Detect which cell encompasses the target text, then output its (x, y) center coordinate. 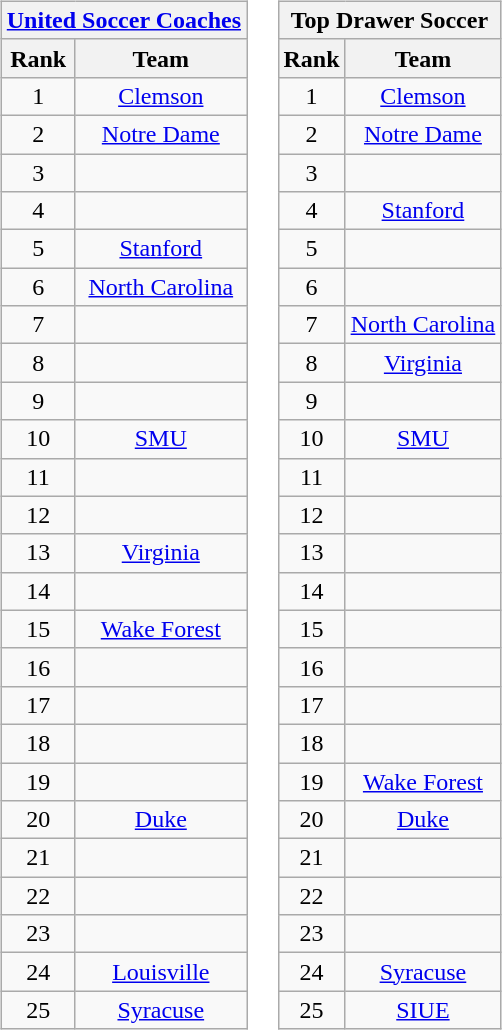
Louisville (160, 972)
United Soccer Coaches (124, 20)
SIUE (423, 1010)
Top Drawer Soccer (390, 20)
